Pinpoint the cell where the given text exists, returning its [x, y] midpoint coordinate. 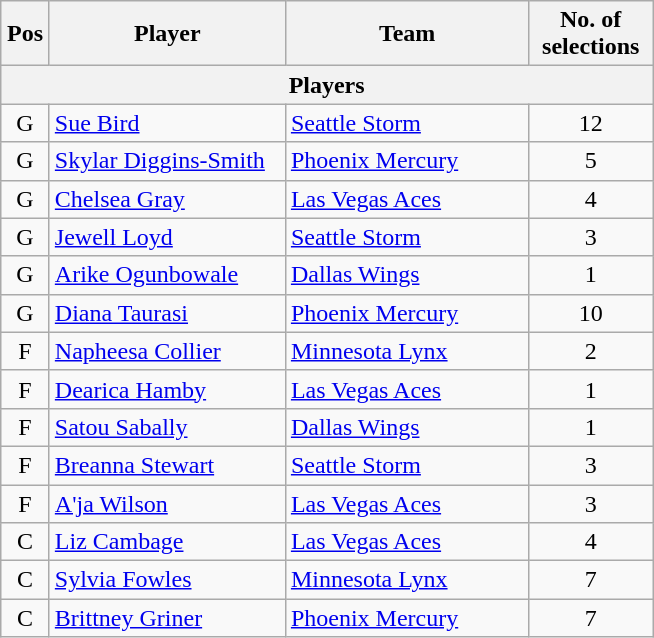
Satou Sabally [167, 427]
10 [591, 313]
12 [591, 123]
Sylvia Fowles [167, 580]
Diana Taurasi [167, 313]
Arike Ogunbowale [167, 275]
Players [327, 85]
Liz Cambage [167, 542]
A'ja Wilson [167, 503]
2 [591, 351]
Chelsea Gray [167, 199]
Skylar Diggins-Smith [167, 161]
Team [407, 34]
Breanna Stewart [167, 465]
Sue Bird [167, 123]
Dearica Hamby [167, 389]
Jewell Loyd [167, 237]
5 [591, 161]
Player [167, 34]
Brittney Griner [167, 618]
Napheesa Collier [167, 351]
No. of selections [591, 34]
Pos [26, 34]
